Detect which cell encompasses the target text, then output its (x, y) center coordinate. 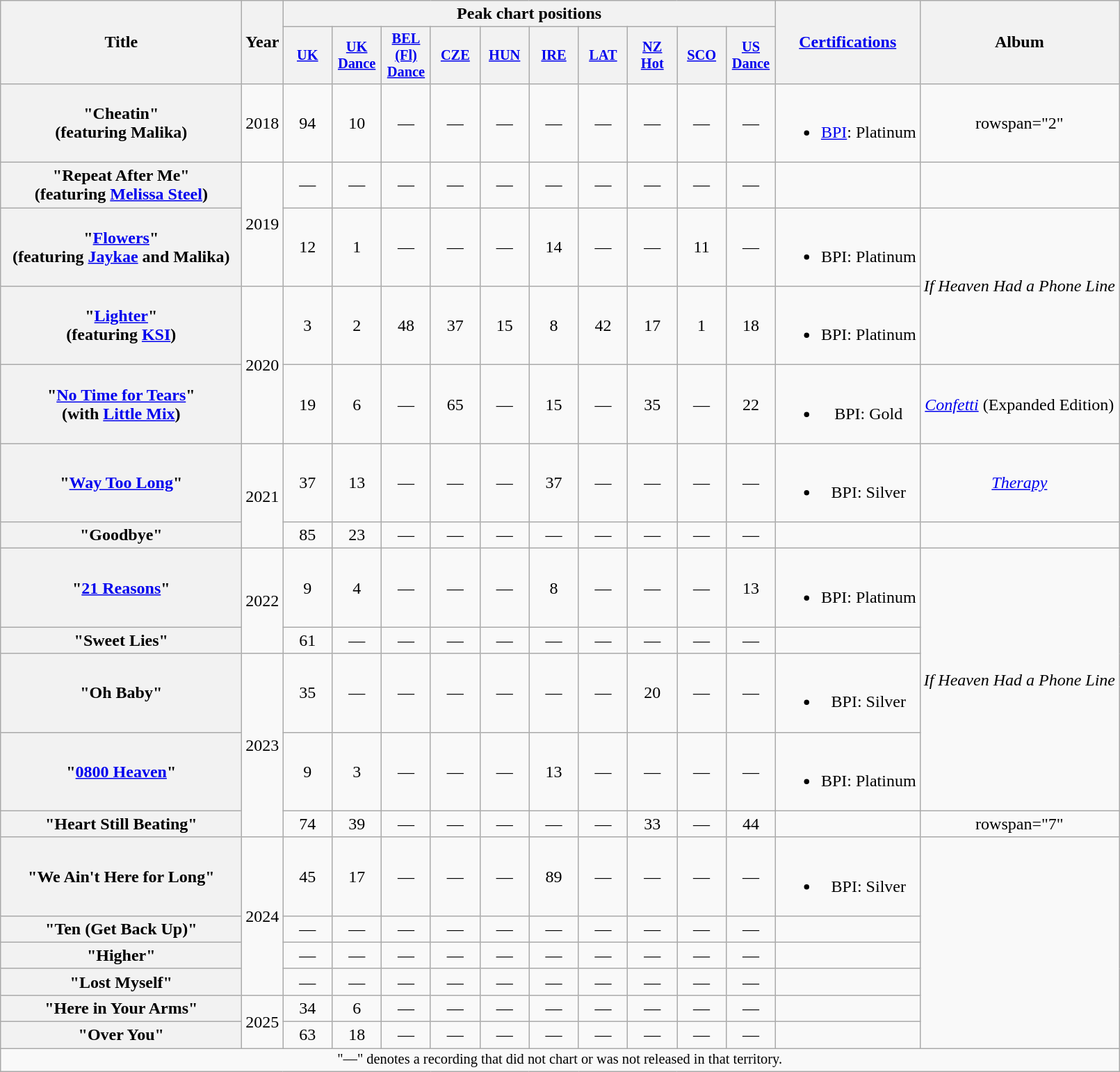
2022 (263, 601)
2025 (263, 1021)
HUN (505, 56)
"No Time for Tears"(with Little Mix) (121, 405)
85 (307, 535)
"Way Too Long" (121, 482)
44 (751, 824)
22 (751, 405)
11 (702, 247)
19 (307, 405)
2020 (263, 365)
"Repeat After Me"(featuring Melissa Steel) (121, 185)
"Flowers"(featuring Jaykae and Malika) (121, 247)
2 (357, 325)
UK (307, 56)
Certifications (847, 42)
CZE (455, 56)
12 (307, 247)
IRE (553, 56)
33 (652, 824)
48 (406, 325)
rowspan="2" (1019, 122)
14 (553, 247)
rowspan="7" (1019, 824)
63 (307, 1035)
45 (307, 876)
39 (357, 824)
"Ten (Get Back Up)" (121, 929)
US Dance (751, 56)
"Oh Baby" (121, 692)
89 (553, 876)
Album (1019, 42)
"Sweet Lies" (121, 640)
2021 (263, 496)
65 (455, 405)
2024 (263, 916)
Confetti (Expanded Edition) (1019, 405)
"Goodbye" (121, 535)
"Over You" (121, 1035)
94 (307, 122)
"—" denotes a recording that did not chart or was not released in that territory. (560, 1060)
2018 (263, 122)
"Cheatin"(featuring Malika) (121, 122)
SCO (702, 56)
NZHot (652, 56)
"Lost Myself" (121, 982)
2019 (263, 225)
"0800 Heaven" (121, 772)
42 (603, 325)
74 (307, 824)
Peak chart positions (530, 14)
Title (121, 42)
61 (307, 640)
4 (357, 588)
2023 (263, 745)
BEL (Fl) Dance (406, 56)
"Lighter"(featuring KSI) (121, 325)
UK Dance (357, 56)
20 (652, 692)
"Here in Your Arms" (121, 1008)
BPI: Gold (847, 405)
"Heart Still Beating" (121, 824)
LAT (603, 56)
23 (357, 535)
34 (307, 1008)
"Higher" (121, 955)
10 (357, 122)
Therapy (1019, 482)
Year (263, 42)
"21 Reasons" (121, 588)
"We Ain't Here for Long" (121, 876)
